Pinpoint the cell where the given text exists, returning its [x, y] midpoint coordinate. 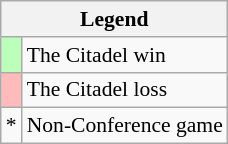
* [12, 126]
Legend [114, 19]
The Citadel loss [125, 90]
The Citadel win [125, 55]
Non-Conference game [125, 126]
